Detect which cell encompasses the target text, then output its (x, y) center coordinate. 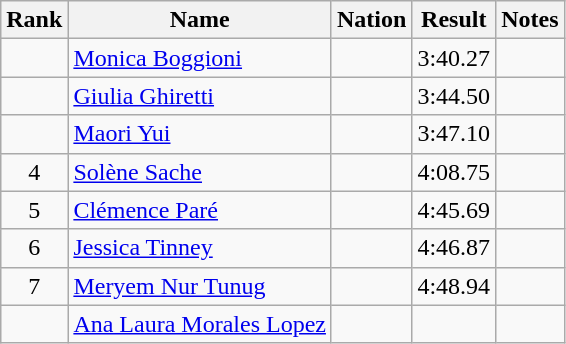
Notes (530, 20)
4:45.69 (454, 210)
4:48.94 (454, 286)
6 (34, 248)
Name (200, 20)
3:40.27 (454, 58)
Solène Sache (200, 172)
Result (454, 20)
5 (34, 210)
Maori Yui (200, 134)
Meryem Nur Tunug (200, 286)
4 (34, 172)
Ana Laura Morales Lopez (200, 324)
Jessica Tinney (200, 248)
3:44.50 (454, 96)
Clémence Paré (200, 210)
7 (34, 286)
4:46.87 (454, 248)
Rank (34, 20)
4:08.75 (454, 172)
Monica Boggioni (200, 58)
3:47.10 (454, 134)
Nation (371, 20)
Giulia Ghiretti (200, 96)
